Extract the [x, y] coordinate from the center of the cell holding the provided text.  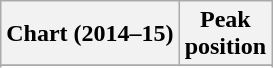
Chart (2014–15) [90, 34]
Peakposition [225, 34]
